Pinpoint the cell where the given text exists, returning its (X, Y) midpoint coordinate. 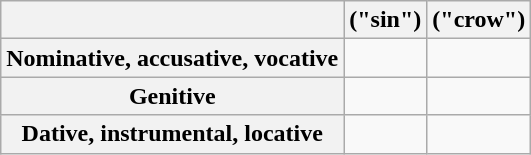
Dative, instrumental, locative (172, 134)
Genitive (172, 96)
Nominative, accusative, vocative (172, 58)
("crow") (479, 20)
("sin") (386, 20)
